Scan for the cell matching the given text and deliver its [X, Y] coordinate at center. 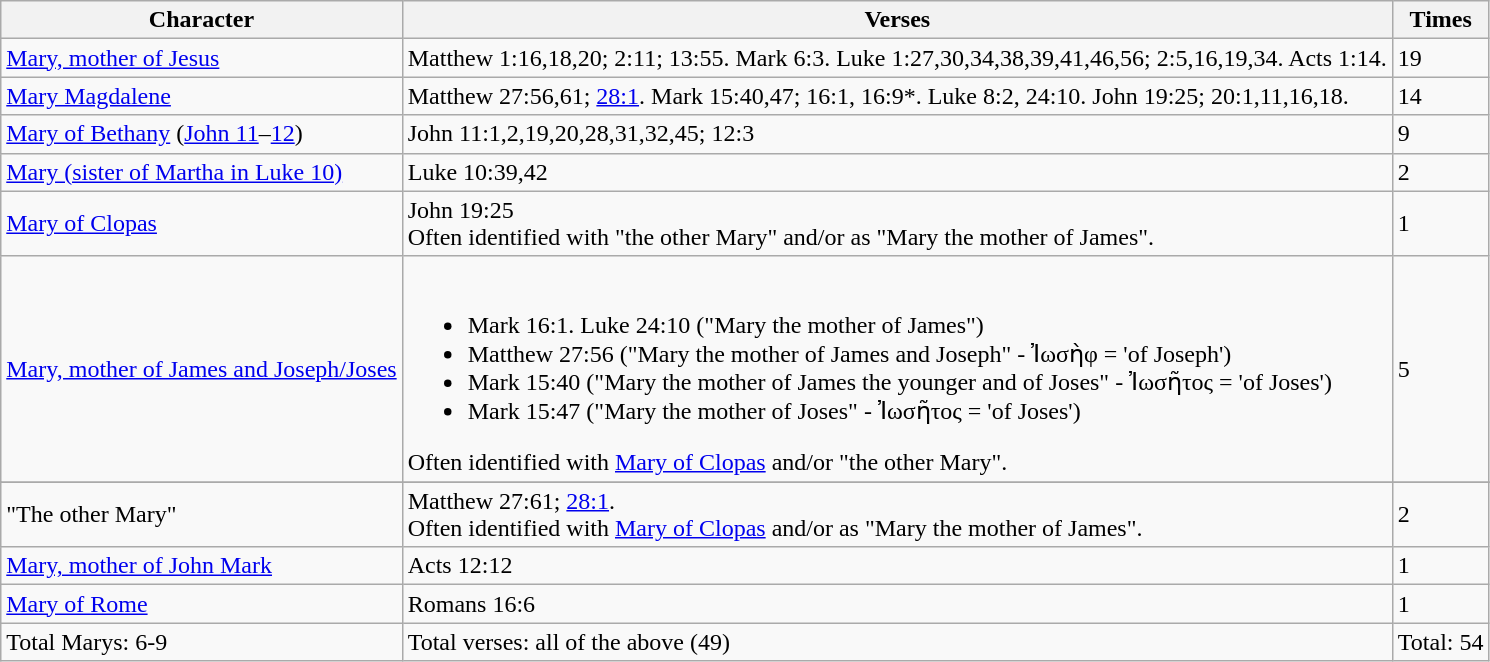
Acts 12:12 [897, 566]
Total Marys: 6-9 [202, 642]
Mary Magdalene [202, 96]
Mary of Rome [202, 604]
Mary of Clopas [202, 224]
Mary of Bethany (John 11–12) [202, 134]
Total: 54 [1440, 642]
Mary, mother of John Mark [202, 566]
Luke 10:39,42 [897, 172]
Times [1440, 20]
"The other Mary" [202, 514]
Romans 16:6 [897, 604]
Character [202, 20]
9 [1440, 134]
Matthew 1:16,18,20; 2:11; 13:55. Mark 6:3. Luke 1:27,30,34,38,39,41,46,56; 2:5,16,19,34. Acts 1:14. [897, 58]
Mary, mother of Jesus [202, 58]
John 19:25Often identified with "the other Mary" and/or as "Mary the mother of James". [897, 224]
John 11:1,2,19,20,28,31,32,45; 12:3 [897, 134]
Mary (sister of Martha in Luke 10) [202, 172]
Total verses: all of the above (49) [897, 642]
Matthew 27:56,61; 28:1. Mark 15:40,47; 16:1, 16:9*. Luke 8:2, 24:10. John 19:25; 20:1,11,16,18. [897, 96]
14 [1440, 96]
Matthew 27:61; 28:1.Often identified with Mary of Clopas and/or as "Mary the mother of James". [897, 514]
Verses [897, 20]
19 [1440, 58]
Mary, mother of James and Joseph/Joses [202, 369]
5 [1440, 369]
